Pinpoint the cell where the given text exists, returning its (X, Y) midpoint coordinate. 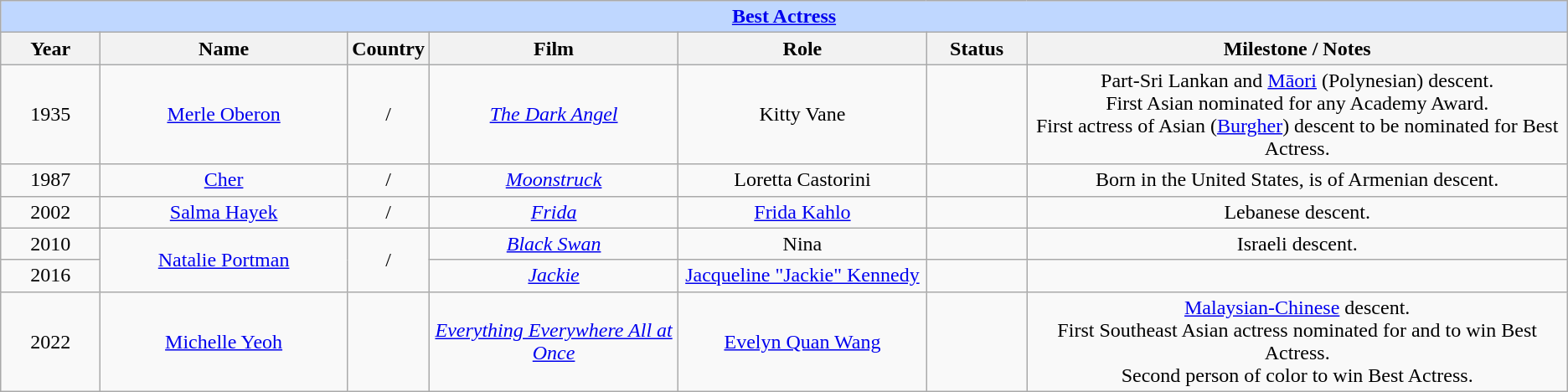
Milestone / Notes (1297, 49)
2016 (50, 276)
Black Swan (553, 244)
2002 (50, 212)
Merle Oberon (224, 114)
Salma Hayek (224, 212)
The Dark Angel (553, 114)
Loretta Castorini (802, 180)
Israeli descent. (1297, 244)
Year (50, 49)
Country (389, 49)
Lebanese descent. (1297, 212)
Frida Kahlo (802, 212)
Name (224, 49)
Jacqueline "Jackie" Kennedy (802, 276)
2022 (50, 342)
Cher (224, 180)
2010 (50, 244)
Best Actress (784, 17)
Status (977, 49)
Role (802, 49)
Kitty Vane (802, 114)
Film (553, 49)
1987 (50, 180)
Natalie Portman (224, 260)
Evelyn Quan Wang (802, 342)
Malaysian-Chinese descent.First Southeast Asian actress nominated for and to win Best Actress.Second person of color to win Best Actress. (1297, 342)
1935 (50, 114)
Moonstruck (553, 180)
Frida (553, 212)
Michelle Yeoh (224, 342)
Born in the United States, is of Armenian descent. (1297, 180)
Jackie (553, 276)
Everything Everywhere All at Once (553, 342)
Nina (802, 244)
